Capture the cell that displays the provided text and extract its (x, y) central coordinate. 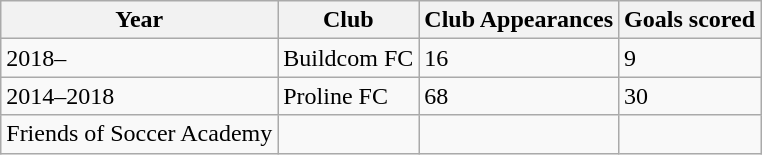
68 (519, 96)
Club (348, 20)
Friends of Soccer Academy (140, 134)
2018– (140, 58)
Goals scored (690, 20)
Buildcom FC (348, 58)
Proline FC (348, 96)
9 (690, 58)
16 (519, 58)
30 (690, 96)
2014–2018 (140, 96)
Club Appearances (519, 20)
Year (140, 20)
